Search for the cell housing the specified text and yield its [X, Y] center coordinate. 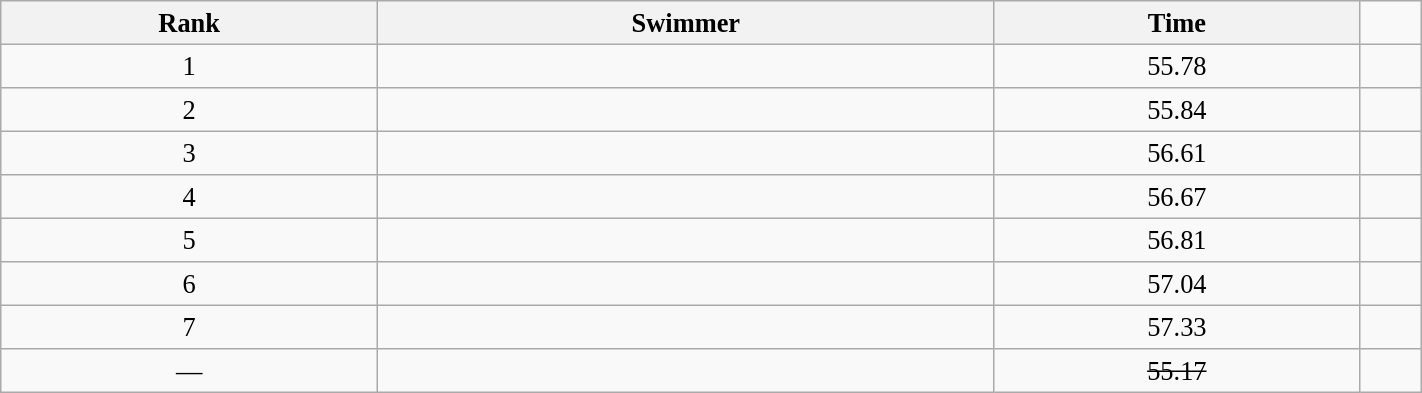
5 [190, 240]
55.17 [1176, 371]
1 [190, 66]
7 [190, 327]
56.81 [1176, 240]
4 [190, 197]
55.84 [1176, 109]
2 [190, 109]
56.67 [1176, 197]
Rank [190, 22]
Time [1176, 22]
56.61 [1176, 153]
— [190, 371]
57.33 [1176, 327]
55.78 [1176, 66]
Swimmer [686, 22]
6 [190, 284]
3 [190, 153]
57.04 [1176, 284]
